Output the [X, Y] coordinate of the center of the cell containing the given text.  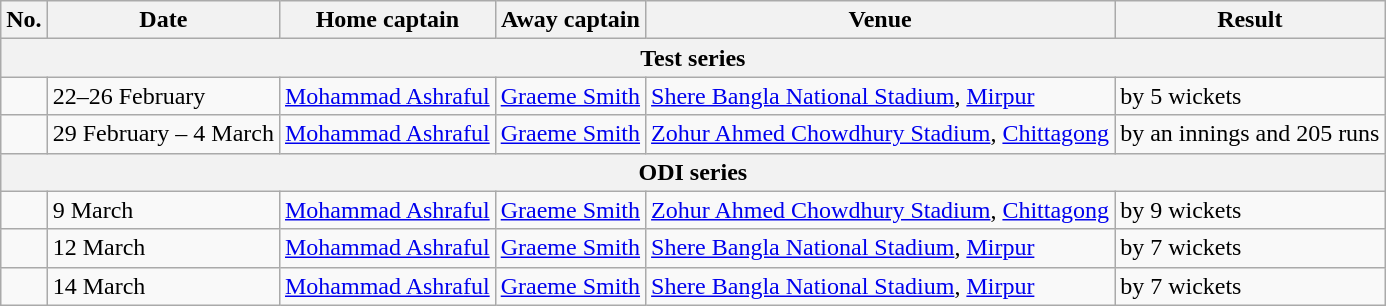
22–26 February [163, 96]
9 March [163, 210]
ODI series [693, 172]
14 March [163, 286]
Test series [693, 58]
by 9 wickets [1250, 210]
Venue [880, 20]
by an innings and 205 runs [1250, 134]
Result [1250, 20]
Away captain [570, 20]
29 February – 4 March [163, 134]
by 5 wickets [1250, 96]
No. [24, 20]
Home captain [387, 20]
12 March [163, 248]
Date [163, 20]
